From the cell containing the given text, extract its center point as [X, Y] coordinate. 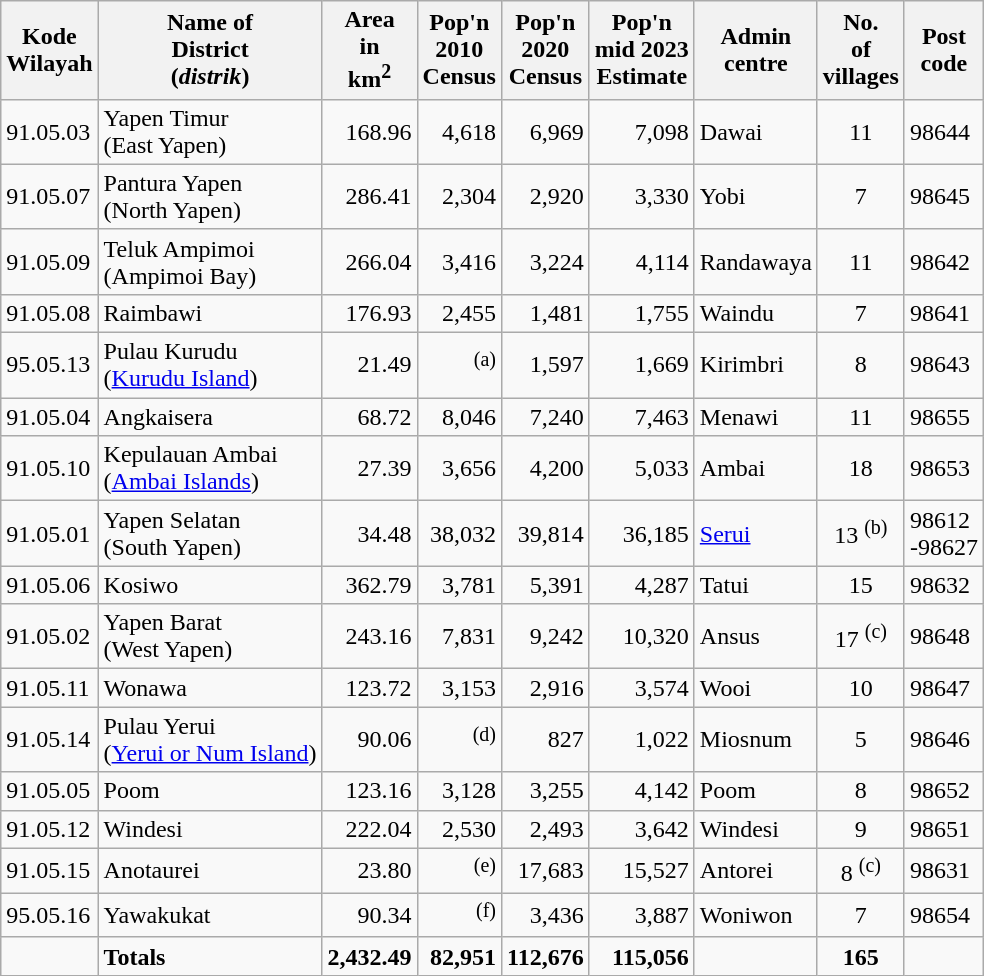
222.04 [370, 829]
3,781 [459, 585]
Angkaisera [210, 417]
266.04 [370, 262]
91.05.01 [50, 534]
Tatui [756, 585]
3,436 [545, 916]
No. ofvillages [860, 50]
18 [860, 468]
91.05.07 [50, 196]
Anotaurei [210, 870]
98642 [944, 262]
123.16 [370, 791]
123.72 [370, 688]
2,493 [545, 829]
91.05.09 [50, 262]
3,128 [459, 791]
39,814 [545, 534]
2,455 [459, 313]
98645 [944, 196]
827 [545, 740]
98653 [944, 468]
Kode Wilayah [50, 50]
34.48 [370, 534]
3,642 [642, 829]
27.39 [370, 468]
10,320 [642, 636]
15,527 [642, 870]
98647 [944, 688]
98655 [944, 417]
4,142 [642, 791]
95.05.16 [50, 916]
17 (c) [860, 636]
9,242 [545, 636]
2,432.49 [370, 956]
91.05.06 [50, 585]
4,114 [642, 262]
(a) [459, 366]
2,916 [545, 688]
91.05.05 [50, 791]
Dawai [756, 132]
5,033 [642, 468]
Menawi [756, 417]
10 [860, 688]
Name ofDistrict(distrik) [210, 50]
Kosiwo [210, 585]
Raimbawi [210, 313]
362.79 [370, 585]
8,046 [459, 417]
115,056 [642, 956]
2,920 [545, 196]
98648 [944, 636]
4,200 [545, 468]
Teluk Ampimoi (Ampimoi Bay) [210, 262]
3,153 [459, 688]
Admincentre [756, 50]
7,831 [459, 636]
Yapen Selatan (South Yapen) [210, 534]
98654 [944, 916]
Pop'n 2020Census [545, 50]
1,481 [545, 313]
90.06 [370, 740]
17,683 [545, 870]
1,022 [642, 740]
6,969 [545, 132]
98641 [944, 313]
Area in km2 [370, 50]
Pulau Yerui (Yerui or Num Island) [210, 740]
91.05.15 [50, 870]
Kepulauan Ambai (Ambai Islands) [210, 468]
91.05.12 [50, 829]
165 [860, 956]
Wonawa [210, 688]
286.41 [370, 196]
91.05.04 [50, 417]
4,287 [642, 585]
91.05.11 [50, 688]
2,530 [459, 829]
91.05.02 [50, 636]
(f) [459, 916]
5,391 [545, 585]
Pantura Yapen (North Yapen) [210, 196]
3,255 [545, 791]
98646 [944, 740]
Woniwon [756, 916]
38,032 [459, 534]
Ansus [756, 636]
7,098 [642, 132]
36,185 [642, 534]
91.05.10 [50, 468]
98632 [944, 585]
98651 [944, 829]
90.34 [370, 916]
7,240 [545, 417]
243.16 [370, 636]
91.05.14 [50, 740]
98643 [944, 366]
Pop'n 2010Census [459, 50]
176.93 [370, 313]
112,676 [545, 956]
98644 [944, 132]
1,669 [642, 366]
98652 [944, 791]
7,463 [642, 417]
1,755 [642, 313]
2,304 [459, 196]
98612-98627 [944, 534]
Wooi [756, 688]
98631 [944, 870]
95.05.13 [50, 366]
Antorei [756, 870]
(d) [459, 740]
Miosnum [756, 740]
Kirimbri [756, 366]
Randawaya [756, 262]
3,224 [545, 262]
21.49 [370, 366]
91.05.08 [50, 313]
3,574 [642, 688]
8 (c) [860, 870]
82,951 [459, 956]
(e) [459, 870]
Yobi [756, 196]
Yapen Timur (East Yapen) [210, 132]
Serui [756, 534]
5 [860, 740]
3,656 [459, 468]
91.05.03 [50, 132]
13 (b) [860, 534]
3,416 [459, 262]
23.80 [370, 870]
Yapen Barat (West Yapen) [210, 636]
9 [860, 829]
168.96 [370, 132]
3,330 [642, 196]
68.72 [370, 417]
1,597 [545, 366]
15 [860, 585]
Waindu [756, 313]
4,618 [459, 132]
3,887 [642, 916]
Postcode [944, 50]
Ambai [756, 468]
Pop'n mid 2023Estimate [642, 50]
Totals [210, 956]
Pulau Kurudu (Kurudu Island) [210, 366]
Yawakukat [210, 916]
